Pinpoint the cell where the given text exists, returning its [X, Y] midpoint coordinate. 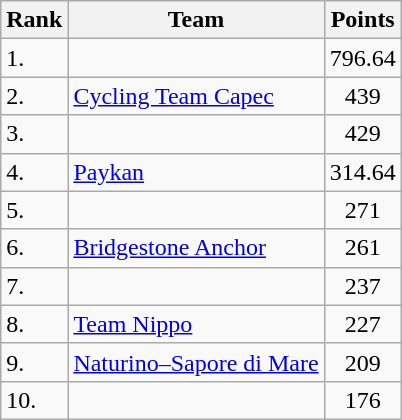
2. [34, 96]
Cycling Team Capec [196, 96]
Points [362, 20]
10. [34, 400]
8. [34, 324]
429 [362, 134]
209 [362, 362]
227 [362, 324]
Naturino–Sapore di Mare [196, 362]
5. [34, 210]
6. [34, 248]
Team Nippo [196, 324]
3. [34, 134]
314.64 [362, 172]
Bridgestone Anchor [196, 248]
261 [362, 248]
237 [362, 286]
Team [196, 20]
176 [362, 400]
1. [34, 58]
Rank [34, 20]
9. [34, 362]
271 [362, 210]
7. [34, 286]
4. [34, 172]
Paykan [196, 172]
796.64 [362, 58]
439 [362, 96]
